Detect which cell encompasses the target text, then output its (X, Y) center coordinate. 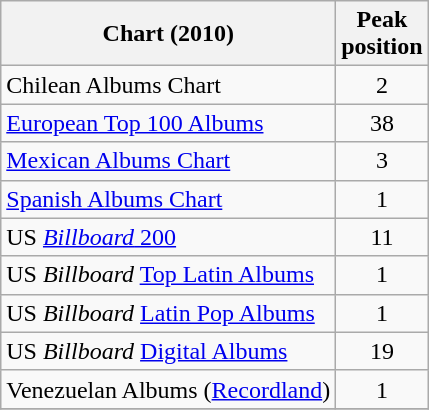
2 (382, 85)
Chart (2010) (168, 34)
Peakposition (382, 34)
Venezuelan Albums (Recordland) (168, 389)
Spanish Albums Chart (168, 199)
US Billboard Top Latin Albums (168, 275)
11 (382, 237)
19 (382, 351)
Chilean Albums Chart (168, 85)
US Billboard Latin Pop Albums (168, 313)
38 (382, 123)
US Billboard Digital Albums (168, 351)
3 (382, 161)
US Billboard 200 (168, 237)
Mexican Albums Chart (168, 161)
European Top 100 Albums (168, 123)
